Scan for the cell matching the given text and deliver its [X, Y] coordinate at center. 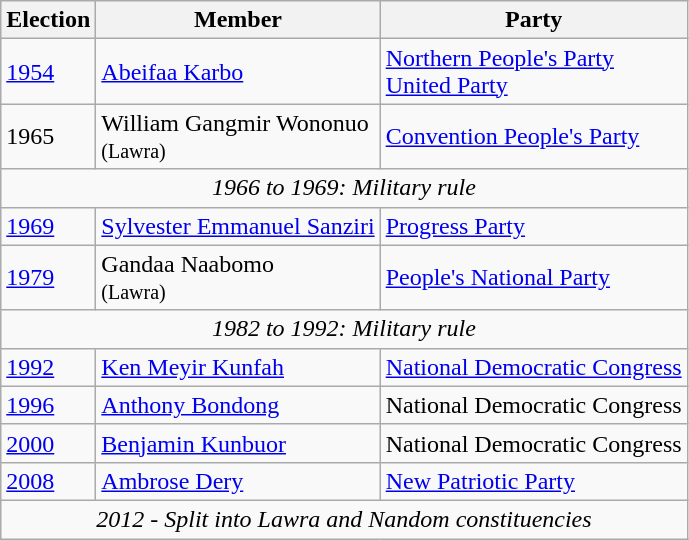
Northern People's PartyUnited Party [534, 72]
Abeifaa Karbo [238, 72]
Anthony Bondong [238, 405]
Progress Party [534, 226]
Ambrose Dery [238, 481]
2000 [48, 443]
1996 [48, 405]
Party [534, 20]
People's National Party [534, 278]
1969 [48, 226]
Sylvester Emmanuel Sanziri [238, 226]
1954 [48, 72]
1982 to 1992: Military rule [344, 329]
William Gangmir Wononuo(Lawra) [238, 136]
New Patriotic Party [534, 481]
1992 [48, 367]
Gandaa Naabomo(Lawra) [238, 278]
Member [238, 20]
2012 - Split into Lawra and Nandom constituencies [344, 519]
2008 [48, 481]
Election [48, 20]
1966 to 1969: Military rule [344, 188]
Benjamin Kunbuor [238, 443]
1965 [48, 136]
1979 [48, 278]
Ken Meyir Kunfah [238, 367]
Convention People's Party [534, 136]
